Locate the cell with the specified text and output its [X, Y] center coordinate. 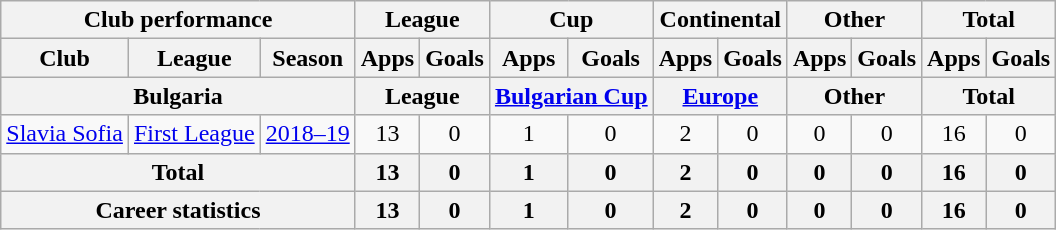
Season [308, 58]
Slavia Sofia [65, 134]
Career statistics [178, 210]
Bulgarian Cup [571, 96]
Club performance [178, 20]
Bulgaria [178, 96]
Continental [720, 20]
Club [65, 58]
Cup [571, 20]
Europe [720, 96]
2018–19 [308, 134]
First League [194, 134]
